Return [x, y] of the center of cell containing provided text 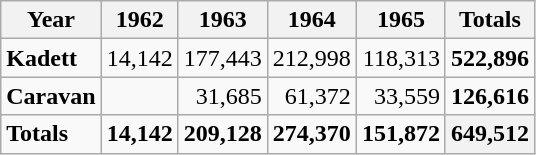
118,313 [400, 58]
61,372 [312, 96]
Kadett [51, 58]
33,559 [400, 96]
209,128 [222, 134]
649,512 [490, 134]
126,616 [490, 96]
Caravan [51, 96]
Year [51, 20]
1964 [312, 20]
522,896 [490, 58]
177,443 [222, 58]
212,998 [312, 58]
151,872 [400, 134]
1963 [222, 20]
1962 [140, 20]
274,370 [312, 134]
1965 [400, 20]
31,685 [222, 96]
